Extract the (X, Y) coordinate from the center of the cell holding the provided text.  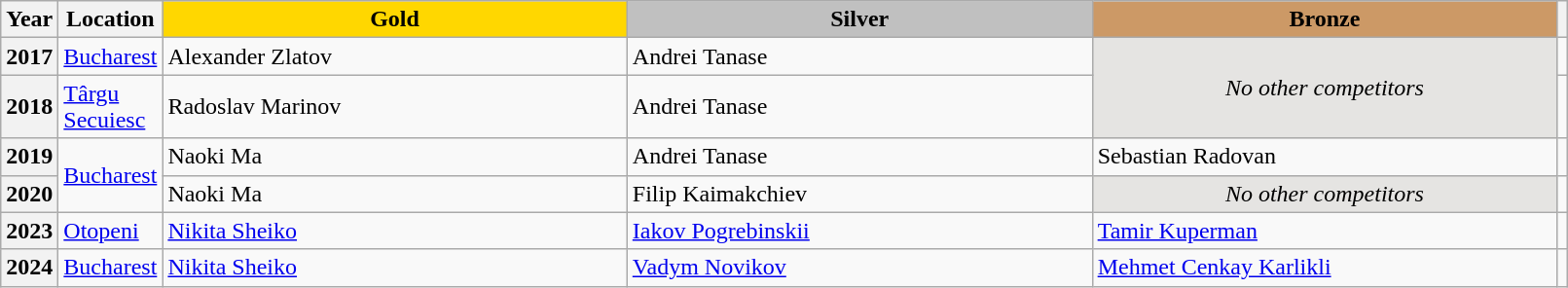
Sebastian Radovan (1325, 157)
Alexander Zlatov (395, 56)
Târgu Secuiesc (111, 107)
2023 (29, 231)
Otopeni (111, 231)
Radoslav Marinov (395, 107)
2017 (29, 56)
Bronze (1325, 19)
2020 (29, 194)
2019 (29, 157)
Filip Kaimakchiev (859, 194)
Mehmet Cenkay Karlikli (1325, 268)
2024 (29, 268)
2018 (29, 107)
Iakov Pogrebinskii (859, 231)
Silver (859, 19)
Location (111, 19)
Year (29, 19)
Gold (395, 19)
Tamir Kuperman (1325, 231)
Vadym Novikov (859, 268)
